Search for the cell housing the specified text and yield its [x, y] center coordinate. 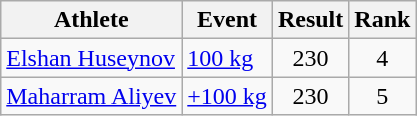
Athlete [92, 20]
Event [228, 20]
4 [382, 58]
Maharram Aliyev [92, 96]
5 [382, 96]
Rank [382, 20]
Result [310, 20]
+100 kg [228, 96]
Elshan Huseynov [92, 58]
100 kg [228, 58]
